Capture the cell that displays the provided text and extract its [x, y] central coordinate. 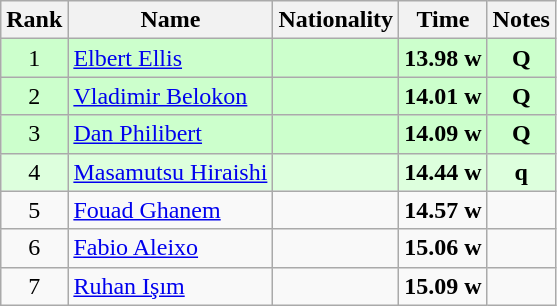
Notes [521, 20]
2 [34, 96]
14.09 w [443, 134]
4 [34, 172]
14.44 w [443, 172]
Dan Philibert [170, 134]
q [521, 172]
Vladimir Belokon [170, 96]
13.98 w [443, 58]
Rank [34, 20]
3 [34, 134]
7 [34, 286]
5 [34, 210]
1 [34, 58]
15.09 w [443, 286]
Ruhan Işım [170, 286]
Name [170, 20]
Elbert Ellis [170, 58]
Masamutsu Hiraishi [170, 172]
14.57 w [443, 210]
Nationality [336, 20]
15.06 w [443, 248]
Fouad Ghanem [170, 210]
Fabio Aleixo [170, 248]
6 [34, 248]
14.01 w [443, 96]
Time [443, 20]
